Identify which cell holds the provided text, then report its [X, Y] central coordinate. 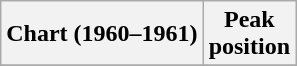
Peakposition [249, 34]
Chart (1960–1961) [102, 34]
